From the cell containing the given text, extract its center point as [x, y] coordinate. 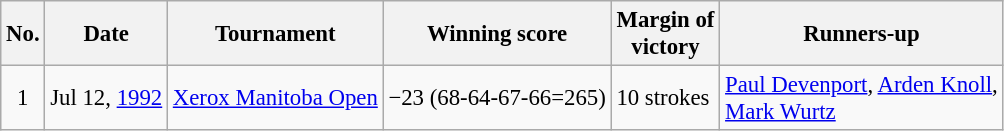
Xerox Manitoba Open [276, 98]
Winning score [497, 34]
Tournament [276, 34]
Date [106, 34]
10 strokes [666, 98]
Margin ofvictory [666, 34]
Jul 12, 1992 [106, 98]
1 [23, 98]
Paul Devenport, Arden Knoll, Mark Wurtz [862, 98]
−23 (68-64-67-66=265) [497, 98]
Runners-up [862, 34]
No. [23, 34]
